Detect which cell encompasses the target text, then output its [X, Y] center coordinate. 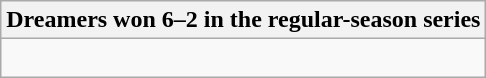
Dreamers won 6–2 in the regular-season series [244, 20]
